Provide the (X, Y) coordinate of the cell's center where the given text is located.  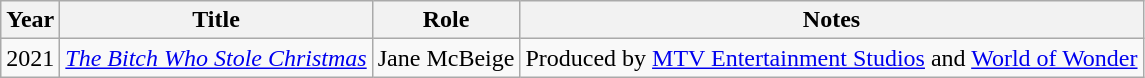
2021 (30, 58)
Produced by MTV Entertainment Studios and World of Wonder (832, 58)
Role (446, 20)
Title (216, 20)
Jane McBeige (446, 58)
Notes (832, 20)
The Bitch Who Stole Christmas (216, 58)
Year (30, 20)
